Locate the cell with the specified text and output its [x, y] center coordinate. 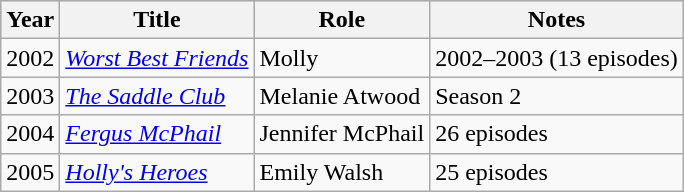
2002–2003 (13 episodes) [557, 58]
Emily Walsh [342, 172]
Season 2 [557, 96]
Role [342, 20]
Molly [342, 58]
Fergus McPhail [157, 134]
25 episodes [557, 172]
Worst Best Friends [157, 58]
2003 [30, 96]
Title [157, 20]
The Saddle Club [157, 96]
Notes [557, 20]
Jennifer McPhail [342, 134]
Year [30, 20]
2005 [30, 172]
Holly's Heroes [157, 172]
2004 [30, 134]
Melanie Atwood [342, 96]
26 episodes [557, 134]
2002 [30, 58]
